Scan for the cell matching the given text and deliver its [x, y] coordinate at center. 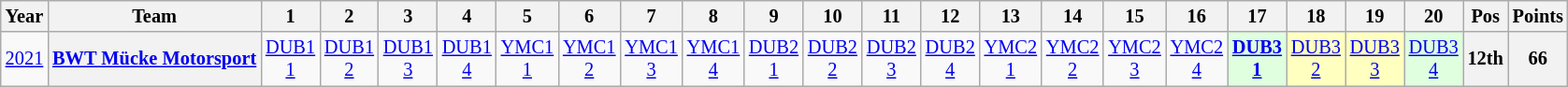
11 [892, 16]
YMC11 [527, 59]
1 [290, 16]
6 [589, 16]
20 [1434, 16]
Year [24, 16]
15 [1134, 16]
17 [1257, 16]
BWT Mücke Motorsport [154, 59]
DUB22 [832, 59]
Pos [1486, 16]
DUB13 [408, 59]
12th [1486, 59]
13 [1011, 16]
8 [713, 16]
2 [350, 16]
9 [774, 16]
Team [154, 16]
DUB21 [774, 59]
YMC14 [713, 59]
DUB33 [1374, 59]
3 [408, 16]
19 [1374, 16]
YMC12 [589, 59]
7 [651, 16]
66 [1538, 59]
2021 [24, 59]
16 [1197, 16]
DUB11 [290, 59]
YMC22 [1072, 59]
DUB34 [1434, 59]
YMC21 [1011, 59]
14 [1072, 16]
DUB14 [468, 59]
DUB32 [1316, 59]
Points [1538, 16]
YMC13 [651, 59]
DUB24 [950, 59]
10 [832, 16]
YMC24 [1197, 59]
YMC23 [1134, 59]
DUB31 [1257, 59]
5 [527, 16]
DUB12 [350, 59]
12 [950, 16]
4 [468, 16]
DUB23 [892, 59]
18 [1316, 16]
